Search for the cell housing the specified text and yield its (X, Y) center coordinate. 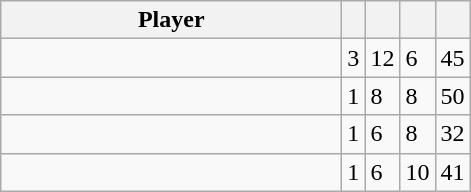
32 (452, 134)
50 (452, 96)
45 (452, 58)
Player (172, 20)
3 (354, 58)
12 (382, 58)
10 (418, 172)
41 (452, 172)
